Scan for the cell matching the given text and deliver its (x, y) coordinate at center. 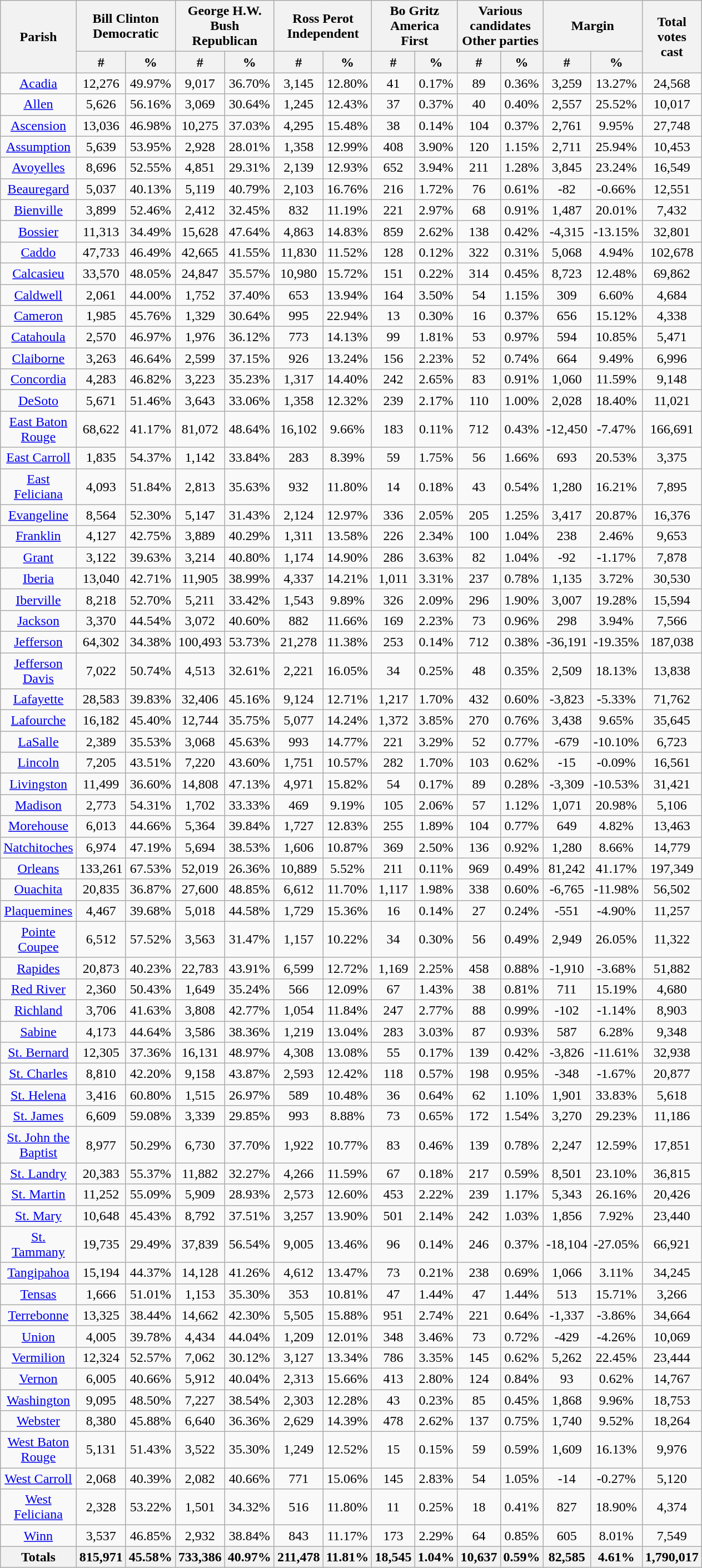
338 (479, 890)
48.85% (249, 890)
20,383 (101, 1173)
42.30% (249, 1315)
1.98% (436, 890)
11,313 (101, 231)
733,386 (200, 1557)
10.48% (347, 1095)
55.37% (150, 1173)
4,863 (298, 231)
0.76% (521, 721)
2,328 (101, 1507)
50.29% (150, 1145)
Pointe Coupee (38, 939)
169 (394, 621)
Lafourche (38, 721)
27,600 (200, 890)
1,856 (567, 1216)
255 (394, 826)
27,748 (671, 126)
1.00% (521, 401)
-10.53% (616, 784)
45.76% (150, 316)
133,261 (101, 868)
2.74% (436, 1315)
36 (394, 1095)
11,882 (200, 1173)
253 (394, 642)
3,438 (567, 721)
52,019 (200, 868)
42.20% (150, 1074)
56.54% (249, 1245)
44.58% (249, 911)
6.60% (616, 295)
47.13% (249, 784)
Vermilion (38, 1357)
432 (479, 700)
0.38% (521, 642)
Caldwell (38, 295)
64,302 (101, 642)
36.36% (249, 1421)
Avoyelles (38, 168)
George H.W. BushRepublican (225, 26)
45.88% (150, 1421)
14.39% (347, 1421)
205 (479, 515)
2,303 (298, 1400)
10,453 (671, 147)
East Feliciana (38, 487)
13.24% (347, 358)
3,068 (200, 742)
2,247 (567, 1145)
501 (394, 1216)
3,375 (671, 458)
1,219 (298, 1032)
8,696 (101, 168)
10.87% (347, 847)
67.53% (150, 868)
217 (479, 1173)
5,262 (567, 1357)
3,072 (200, 621)
15 (394, 1450)
West Carroll (38, 1479)
0.69% (521, 1273)
0.88% (521, 968)
18.90% (616, 1507)
Tangipahoa (38, 1273)
16.13% (616, 1450)
11,257 (671, 911)
9,158 (200, 1074)
32.45% (249, 210)
9.95% (616, 126)
Margin (593, 26)
3,257 (298, 1216)
18,753 (671, 1400)
105 (394, 805)
Terrebonne (38, 1315)
Various candidatesOther parties (500, 26)
38.36% (249, 1032)
13.34% (347, 1357)
23.24% (616, 168)
West Feliciana (38, 1507)
8.39% (347, 458)
12.28% (347, 1400)
20.53% (616, 458)
1,174 (298, 557)
-7.47% (616, 429)
0.95% (521, 1074)
3,127 (298, 1357)
22.94% (347, 316)
36.60% (150, 784)
48.64% (249, 429)
100 (479, 536)
815,971 (101, 1557)
8,380 (101, 1421)
0.57% (436, 1074)
128 (394, 252)
50.74% (150, 670)
15.82% (347, 784)
187,038 (671, 642)
5,343 (567, 1195)
5.52% (347, 868)
Iberia (38, 578)
10,017 (671, 104)
Webster (38, 1421)
52.55% (150, 168)
12.60% (347, 1195)
16,561 (671, 763)
226 (394, 536)
0.54% (521, 487)
7,227 (200, 1400)
649 (567, 826)
0.43% (521, 429)
St. Landry (38, 1173)
3,370 (101, 621)
40.29% (249, 536)
348 (394, 1336)
53 (479, 337)
-92 (567, 557)
66,921 (671, 1245)
13 (394, 316)
Lafayette (38, 700)
296 (479, 600)
2.22% (436, 1195)
13.04% (347, 1032)
14.83% (347, 231)
24,568 (671, 83)
39.68% (150, 911)
1.75% (436, 458)
60.80% (150, 1095)
Claiborne (38, 358)
38.54% (249, 1400)
52.30% (150, 515)
6,723 (671, 742)
41.63% (150, 1010)
0.74% (521, 358)
298 (567, 621)
13,463 (671, 826)
1,372 (394, 721)
9.49% (616, 358)
16,549 (671, 168)
12.43% (347, 104)
11,252 (101, 1195)
1,060 (567, 379)
0.84% (521, 1379)
2.29% (436, 1536)
48 (479, 670)
0.92% (521, 847)
St. Martin (38, 1195)
27 (479, 911)
23.10% (616, 1173)
Total votes cast (671, 37)
566 (298, 989)
2,570 (101, 337)
664 (567, 358)
653 (298, 295)
East Carroll (38, 458)
West Baton Rouge (38, 1450)
35.24% (249, 989)
38.53% (249, 847)
13.90% (347, 1216)
Bossier (38, 231)
Ouachita (38, 890)
0.61% (521, 189)
12.80% (347, 83)
Natchitoches (38, 847)
52.46% (150, 210)
42.77% (249, 1010)
1,901 (567, 1095)
51,882 (671, 968)
5,671 (101, 401)
Sabine (38, 1032)
11,322 (671, 939)
10.22% (347, 939)
-82 (567, 189)
516 (298, 1507)
15.06% (347, 1479)
8,792 (200, 1216)
10,648 (101, 1216)
Bienville (38, 210)
3,899 (101, 210)
48.50% (150, 1400)
11,186 (671, 1116)
353 (298, 1294)
2,082 (200, 1479)
14,808 (200, 784)
51.84% (150, 487)
2.17% (436, 401)
197,349 (671, 868)
43.87% (249, 1074)
4,374 (671, 1507)
1,501 (200, 1507)
-1.17% (616, 557)
9.96% (616, 1400)
12.83% (347, 826)
4.61% (616, 1557)
5,694 (200, 847)
76 (479, 189)
40 (479, 104)
46.85% (150, 1536)
34.38% (150, 642)
309 (567, 295)
St. Helena (38, 1095)
Red River (38, 989)
1.03% (521, 1216)
136 (479, 847)
56,502 (671, 890)
Evangeline (38, 515)
15.66% (347, 1379)
18,264 (671, 1421)
-3.68% (616, 968)
2,028 (567, 401)
8.66% (616, 847)
1.90% (521, 600)
932 (298, 487)
4,283 (101, 379)
28,583 (101, 700)
35.53% (150, 742)
39.84% (249, 826)
4,308 (298, 1053)
18 (479, 1507)
3,223 (200, 379)
2.97% (436, 210)
6,609 (101, 1116)
11.66% (347, 621)
-36,191 (567, 642)
45.43% (150, 1216)
7,220 (200, 763)
10,637 (479, 1557)
0.65% (436, 1116)
1,011 (394, 578)
36.87% (150, 890)
216 (394, 189)
589 (298, 1095)
832 (298, 210)
64 (479, 1536)
12,744 (200, 721)
3.03% (436, 1032)
12.72% (347, 968)
54.37% (150, 458)
St. Bernard (38, 1053)
18.40% (616, 401)
5,077 (298, 721)
11.84% (347, 1010)
9.65% (616, 721)
Lincoln (38, 763)
4,338 (671, 316)
413 (394, 1379)
-348 (567, 1074)
4,337 (298, 578)
0.99% (521, 1010)
20,835 (101, 890)
51.43% (150, 1450)
17,851 (671, 1145)
2,629 (298, 1421)
29.85% (249, 1116)
2.06% (436, 805)
2,412 (200, 210)
2,360 (101, 989)
3,563 (200, 939)
7,022 (101, 670)
1,609 (567, 1450)
40.80% (249, 557)
771 (298, 1479)
827 (567, 1507)
Tensas (38, 1294)
1,727 (298, 826)
2.65% (436, 379)
1,245 (298, 104)
314 (479, 273)
12.59% (616, 1145)
2,761 (567, 126)
14.90% (347, 557)
-551 (567, 911)
3.50% (436, 295)
0.41% (521, 1507)
2,932 (200, 1536)
13.94% (347, 295)
Concordia (38, 379)
47,733 (101, 252)
45.16% (249, 700)
48.97% (249, 1053)
3,643 (200, 401)
7,549 (671, 1536)
12.99% (347, 147)
247 (394, 1010)
71,762 (671, 700)
22,783 (200, 968)
37.51% (249, 1216)
246 (479, 1245)
2,509 (567, 670)
46.64% (150, 358)
3.90% (436, 147)
2,599 (200, 358)
0.22% (436, 273)
35,645 (671, 721)
40.60% (249, 621)
2.77% (436, 1010)
1,868 (567, 1400)
12.52% (347, 1450)
5,505 (298, 1315)
9,653 (671, 536)
12.42% (347, 1074)
5,618 (671, 1095)
East Baton Rouge (38, 429)
6,730 (200, 1145)
30.12% (249, 1357)
2.50% (436, 847)
11,499 (101, 784)
9,976 (671, 1450)
25.52% (616, 104)
23,444 (671, 1357)
3,145 (298, 83)
15.36% (347, 911)
34,245 (671, 1273)
0.21% (436, 1273)
16,376 (671, 515)
15.88% (347, 1315)
46.49% (150, 252)
408 (394, 147)
5,068 (567, 252)
48.05% (150, 273)
0.85% (521, 1536)
16,131 (200, 1053)
35.57% (249, 273)
3,417 (567, 515)
3,259 (567, 83)
9.19% (347, 805)
1,702 (200, 805)
46.82% (150, 379)
87 (479, 1032)
652 (394, 168)
36,815 (671, 1173)
St. John the Baptist (38, 1145)
82,585 (567, 1557)
1,666 (101, 1294)
118 (394, 1074)
0.35% (521, 670)
37 (394, 104)
11.81% (347, 1557)
DeSoto (38, 401)
6,996 (671, 358)
Morehouse (38, 826)
12.48% (616, 273)
50.43% (150, 989)
1,515 (200, 1095)
20,426 (671, 1195)
11.19% (347, 210)
1,752 (200, 295)
11,021 (671, 401)
2,928 (200, 147)
14,779 (671, 847)
10,069 (671, 1336)
2.80% (436, 1379)
2.09% (436, 600)
31.43% (249, 515)
1,066 (567, 1273)
34.32% (249, 1507)
4,513 (200, 670)
33.84% (249, 458)
9,017 (200, 83)
-3,309 (567, 784)
36.70% (249, 83)
3,416 (101, 1095)
3,537 (101, 1536)
16,102 (298, 429)
2,557 (567, 104)
96 (394, 1245)
12.01% (347, 1336)
2,949 (567, 939)
1,317 (298, 379)
Winn (38, 1536)
1,135 (567, 578)
1,835 (101, 458)
1,157 (298, 939)
10.85% (616, 337)
995 (298, 316)
1,543 (298, 600)
-6,765 (567, 890)
5,119 (200, 189)
Caddo (38, 252)
2,711 (567, 147)
18,545 (394, 1557)
4,971 (298, 784)
0.81% (521, 989)
54.31% (150, 805)
37.40% (249, 295)
41.26% (249, 1273)
103 (479, 763)
12,551 (671, 189)
3,263 (101, 358)
St. Tammany (38, 1245)
14.13% (347, 337)
2.34% (436, 536)
55.09% (150, 1195)
1,169 (394, 968)
6,640 (200, 1421)
4,612 (298, 1273)
15,194 (101, 1273)
322 (479, 252)
56.16% (150, 104)
38.99% (249, 578)
0.75% (521, 1421)
369 (394, 847)
3.63% (436, 557)
Assumption (38, 147)
1.72% (436, 189)
9.66% (347, 429)
9.52% (616, 1421)
14.21% (347, 578)
3,266 (671, 1294)
31,421 (671, 784)
2,103 (298, 189)
68 (479, 210)
951 (394, 1315)
9,005 (298, 1245)
23,440 (671, 1216)
5,909 (200, 1195)
3,706 (101, 1010)
49.97% (150, 83)
4.82% (616, 826)
St. James (38, 1116)
2.05% (436, 515)
42.75% (150, 536)
24,847 (200, 273)
41.55% (249, 252)
44.64% (150, 1032)
46.98% (150, 126)
32,801 (671, 231)
166,691 (671, 429)
0.40% (521, 104)
1,790,017 (671, 1557)
0.15% (436, 1450)
1,249 (298, 1450)
513 (567, 1294)
3.29% (436, 742)
5,120 (671, 1479)
10,275 (200, 126)
37.15% (249, 358)
8.88% (347, 1116)
81,072 (200, 429)
4,005 (101, 1336)
3,270 (567, 1116)
156 (394, 358)
29.31% (249, 168)
35.63% (249, 487)
53.73% (249, 642)
-12,450 (567, 429)
25.94% (616, 147)
3.31% (436, 578)
68,622 (101, 429)
Washington (38, 1400)
4,851 (200, 168)
37.36% (150, 1053)
-1,337 (567, 1315)
1.54% (521, 1116)
33,570 (101, 273)
15.19% (616, 989)
282 (394, 763)
7,895 (671, 487)
1,311 (298, 536)
173 (394, 1536)
Vernon (38, 1379)
9,348 (671, 1032)
9,095 (101, 1400)
-13.15% (616, 231)
32,938 (671, 1053)
3.85% (436, 721)
11.38% (347, 642)
20.01% (616, 210)
28.01% (249, 147)
2,313 (298, 1379)
656 (567, 316)
44.00% (150, 295)
43.51% (150, 763)
6,612 (298, 890)
15.71% (616, 1294)
286 (394, 557)
2,773 (101, 805)
458 (479, 968)
1,209 (298, 1336)
13,838 (671, 670)
711 (567, 989)
85 (479, 1400)
Totals (38, 1557)
2.14% (436, 1216)
786 (394, 1357)
2,593 (298, 1074)
5,106 (671, 805)
37.03% (249, 126)
0.12% (436, 252)
4,093 (101, 487)
35.75% (249, 721)
1,976 (200, 337)
9,124 (298, 700)
43.91% (249, 968)
-19.35% (616, 642)
20.87% (616, 515)
13.47% (347, 1273)
47.19% (150, 847)
93 (567, 1379)
12.09% (347, 989)
3,007 (567, 600)
34,664 (671, 1315)
969 (479, 868)
4,434 (200, 1336)
8.01% (616, 1536)
0.72% (521, 1336)
1,329 (200, 316)
19.28% (616, 600)
40.97% (249, 1557)
5,626 (101, 104)
44.04% (249, 1336)
51.46% (150, 401)
12.93% (347, 168)
Grant (38, 557)
42,665 (200, 252)
594 (567, 337)
326 (394, 600)
0.46% (436, 1145)
28.93% (249, 1195)
4,173 (101, 1032)
39.63% (150, 557)
138 (479, 231)
102,678 (671, 252)
21,278 (298, 642)
1.66% (521, 458)
Parish (38, 37)
1,142 (200, 458)
Catahoula (38, 337)
137 (479, 1421)
-0.09% (616, 763)
1.10% (521, 1095)
211,478 (298, 1557)
1.05% (521, 1479)
693 (567, 458)
859 (394, 231)
4,266 (298, 1173)
13.58% (347, 536)
270 (479, 721)
8,723 (567, 273)
-0.27% (616, 1479)
6,512 (101, 939)
0.36% (521, 83)
5,037 (101, 189)
5,131 (101, 1450)
30,530 (671, 578)
26.36% (249, 868)
14 (394, 487)
4.94% (616, 252)
29.49% (150, 1245)
20.98% (616, 805)
33.83% (616, 1095)
1.28% (521, 168)
-1,910 (567, 968)
53.95% (150, 147)
57.52% (150, 939)
15,594 (671, 600)
32,406 (200, 700)
100,493 (200, 642)
14.24% (347, 721)
Union (38, 1336)
41 (394, 83)
Cameron (38, 316)
4,680 (671, 989)
7,878 (671, 557)
33.33% (249, 805)
1,153 (200, 1294)
9,148 (671, 379)
Acadia (38, 83)
29.23% (616, 1116)
7,432 (671, 210)
172 (479, 1116)
0.31% (521, 252)
10,980 (298, 273)
Ascension (38, 126)
198 (479, 1074)
12.97% (347, 515)
-14 (567, 1479)
69,862 (671, 273)
5,639 (101, 147)
15.72% (347, 273)
-3,823 (567, 700)
26.97% (249, 1095)
19,735 (101, 1245)
St. Mary (38, 1216)
5,912 (200, 1379)
99 (394, 337)
Beauregard (38, 189)
2.83% (436, 1479)
8,903 (671, 1010)
12,305 (101, 1053)
0.23% (436, 1400)
882 (298, 621)
42.71% (150, 578)
926 (298, 358)
-102 (567, 1010)
Ross PerotIndependent (323, 26)
9.89% (347, 600)
0.24% (521, 911)
31.47% (249, 939)
6.28% (616, 1032)
7,205 (101, 763)
-5.33% (616, 700)
44.54% (150, 621)
Iberville (38, 600)
1.43% (436, 989)
2,813 (200, 487)
1,117 (394, 890)
Calcasieu (38, 273)
3,122 (101, 557)
32.27% (249, 1173)
5,018 (200, 911)
44.37% (150, 1273)
15.48% (347, 126)
605 (567, 1536)
1,071 (567, 805)
38.44% (150, 1315)
11.70% (347, 890)
3,069 (200, 104)
14.40% (347, 379)
5,147 (200, 515)
4,684 (671, 295)
14,128 (200, 1273)
45.58% (150, 1557)
16.05% (347, 670)
53.22% (150, 1507)
2,221 (298, 670)
3,339 (200, 1116)
10.57% (347, 763)
10.77% (347, 1145)
52.70% (150, 600)
1,487 (567, 210)
34.49% (150, 231)
26.16% (616, 1195)
1,729 (298, 911)
10.81% (347, 1294)
1.81% (436, 337)
4,467 (101, 911)
164 (394, 295)
22.45% (616, 1357)
13,036 (101, 126)
1.12% (521, 805)
37.70% (249, 1145)
4,295 (298, 126)
2,573 (298, 1195)
Orleans (38, 868)
11,830 (298, 252)
14,662 (200, 1315)
Bill ClintonDemocratic (126, 26)
2,124 (298, 515)
-1.67% (616, 1074)
3.11% (616, 1273)
57 (479, 805)
40.79% (249, 189)
-18,104 (567, 1245)
0.97% (521, 337)
8,810 (101, 1074)
37,839 (200, 1245)
40.04% (249, 1379)
-10.10% (616, 742)
81,242 (567, 868)
13,040 (101, 578)
336 (394, 515)
Rapides (38, 968)
Madison (38, 805)
1.25% (521, 515)
13.27% (616, 83)
587 (567, 1032)
2,061 (101, 295)
120 (479, 147)
3.46% (436, 1336)
1,751 (298, 763)
Livingston (38, 784)
36.12% (249, 337)
6,599 (298, 968)
Jefferson Davis (38, 670)
2,389 (101, 742)
7,566 (671, 621)
Jefferson (38, 642)
3,586 (200, 1032)
-27.05% (616, 1245)
1,649 (200, 989)
LaSalle (38, 742)
2,068 (101, 1479)
1,740 (567, 1421)
-3.86% (616, 1315)
1,606 (298, 847)
5,211 (200, 600)
13.08% (347, 1053)
62 (479, 1095)
0.96% (521, 621)
16,182 (101, 721)
40.23% (150, 968)
Bo GritzAmerica First (415, 26)
11 (394, 1507)
10,889 (298, 868)
3.35% (436, 1357)
151 (394, 273)
15.12% (616, 316)
St. Charles (38, 1074)
843 (298, 1536)
453 (394, 1195)
14,767 (671, 1379)
2.25% (436, 968)
0.93% (521, 1032)
7.92% (616, 1216)
Franklin (38, 536)
183 (394, 429)
47.64% (249, 231)
0.28% (521, 784)
1.17% (521, 1195)
59.08% (150, 1116)
3.72% (616, 578)
1,985 (101, 316)
-679 (567, 742)
124 (479, 1379)
45.40% (150, 721)
18.13% (616, 670)
13,325 (101, 1315)
2.46% (616, 536)
Richland (38, 1010)
1,217 (394, 700)
20,873 (101, 968)
12.71% (347, 700)
5,471 (671, 337)
6,013 (101, 826)
6,974 (101, 847)
32.61% (249, 670)
38.84% (249, 1536)
-11.98% (616, 890)
-0.66% (616, 189)
5,364 (200, 826)
3,808 (200, 1010)
55 (394, 1053)
3,522 (200, 1450)
11.17% (347, 1536)
-1.14% (616, 1010)
1,922 (298, 1145)
11,905 (200, 578)
4,127 (101, 536)
-11.61% (616, 1053)
478 (394, 1421)
Jackson (38, 621)
1,054 (298, 1010)
-4.90% (616, 911)
51.01% (150, 1294)
46.97% (150, 337)
469 (298, 805)
43.60% (249, 763)
8,564 (101, 515)
8,218 (101, 600)
16.21% (616, 487)
3,889 (200, 536)
33.06% (249, 401)
Allen (38, 104)
20,877 (671, 1074)
8,977 (101, 1145)
35.23% (249, 379)
26.05% (616, 939)
-4,315 (567, 231)
44.66% (150, 826)
Plaquemines (38, 911)
8,501 (567, 1173)
7,062 (200, 1357)
33.42% (249, 600)
82 (479, 557)
12.32% (347, 401)
773 (298, 337)
16.76% (347, 189)
3,845 (567, 168)
45.63% (249, 742)
6,005 (101, 1379)
3,214 (200, 557)
39.78% (150, 1336)
110 (479, 401)
12,276 (101, 83)
1.89% (436, 826)
-15 (567, 763)
237 (479, 578)
15,628 (200, 231)
12,324 (101, 1357)
14.77% (347, 742)
52.57% (150, 1357)
13.46% (347, 1245)
-3,826 (567, 1053)
11.52% (347, 252)
88 (479, 1010)
40.13% (150, 189)
39.83% (150, 700)
2,139 (298, 168)
40.39% (150, 1479)
-429 (567, 1336)
-4.26% (616, 1336)
